Pinpoint the cell where the given text exists, returning its [X, Y] midpoint coordinate. 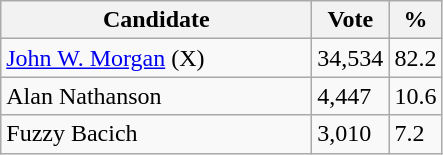
Vote [350, 20]
Alan Nathanson [156, 96]
4,447 [350, 96]
34,534 [350, 58]
7.2 [416, 134]
3,010 [350, 134]
% [416, 20]
82.2 [416, 58]
Fuzzy Bacich [156, 134]
John W. Morgan (X) [156, 58]
10.6 [416, 96]
Candidate [156, 20]
